Pinpoint the cell where the given text exists, returning its [X, Y] midpoint coordinate. 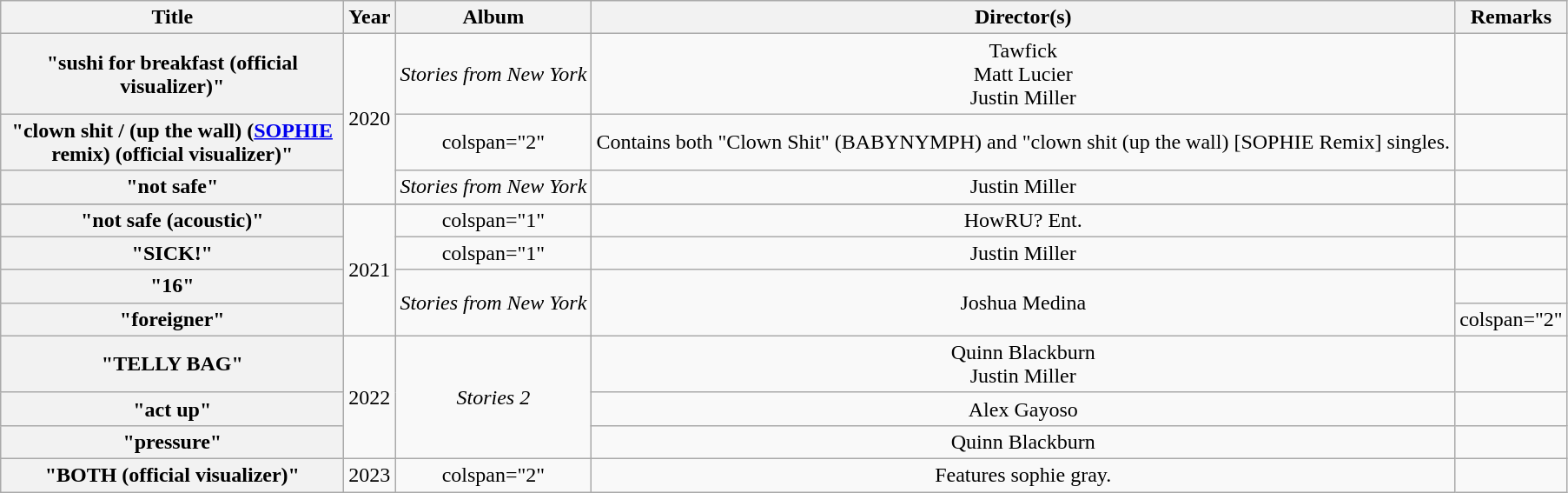
2020 [370, 118]
Contains both "Clown Shit" (BABYNYMPH) and "clown shit (up the wall) [SOPHIE Remix] singles. [1023, 143]
Quinn BlackburnJustin Miller [1023, 363]
"pressure" [172, 442]
"TELLY BAG" [172, 363]
Title [172, 17]
"not safe (acoustic)" [172, 220]
"BOTH (official visualizer)" [172, 475]
Features sophie gray. [1023, 475]
Stories 2 [493, 396]
"SICK!" [172, 253]
Quinn Blackburn [1023, 442]
Album [493, 17]
2022 [370, 396]
Joshua Medina [1023, 303]
"not safe" [172, 187]
HowRU? Ent. [1023, 220]
Remarks [1512, 17]
Alex Gayoso [1023, 409]
Year [370, 17]
"foreigner" [172, 319]
"sushi for breakfast (official visualizer)" [172, 74]
"clown shit / (up the wall) (SOPHIE remix) (official visualizer)" [172, 143]
TawfickMatt LucierJustin Miller [1023, 74]
"16" [172, 286]
"act up" [172, 409]
2023 [370, 475]
2021 [370, 270]
Director(s) [1023, 17]
